Output the (X, Y) coordinate of the center of the cell containing the given text.  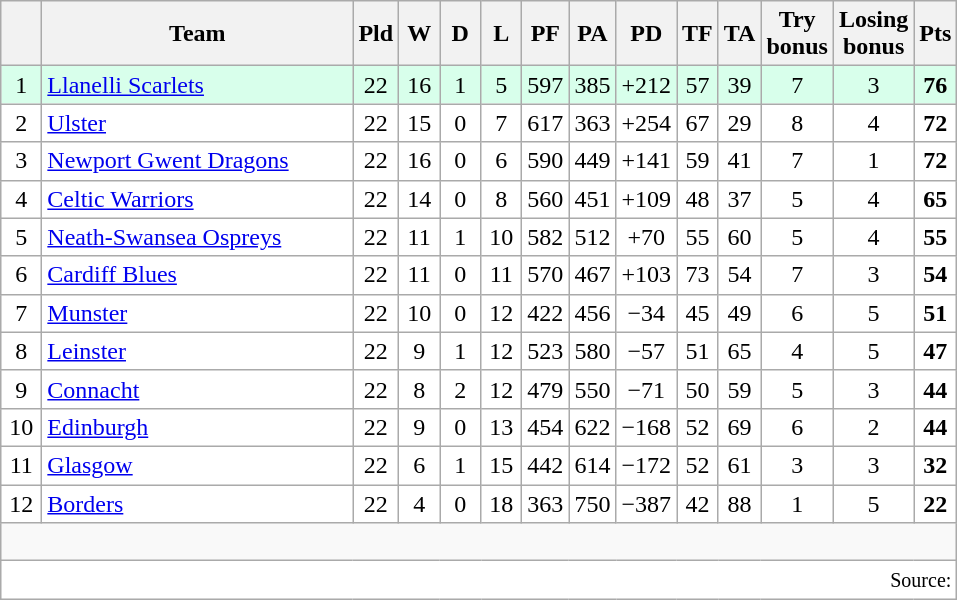
73 (698, 275)
D (460, 34)
60 (740, 237)
+141 (646, 161)
456 (592, 313)
Connacht (198, 389)
61 (740, 465)
45 (698, 313)
Glasgow (198, 465)
18 (502, 503)
32 (936, 465)
467 (592, 275)
422 (546, 313)
13 (502, 427)
−172 (646, 465)
Losing bonus (873, 34)
622 (592, 427)
Munster (198, 313)
451 (592, 199)
449 (592, 161)
L (502, 34)
+212 (646, 85)
−387 (646, 503)
617 (546, 123)
42 (698, 503)
512 (592, 237)
41 (740, 161)
PF (546, 34)
57 (698, 85)
TA (740, 34)
Pts (936, 34)
479 (546, 389)
Source: (479, 580)
Borders (198, 503)
PD (646, 34)
454 (546, 427)
Edinburgh (198, 427)
580 (592, 351)
88 (740, 503)
39 (740, 85)
+254 (646, 123)
550 (592, 389)
50 (698, 389)
69 (740, 427)
14 (420, 199)
Llanelli Scarlets (198, 85)
W (420, 34)
−57 (646, 351)
Newport Gwent Dragons (198, 161)
614 (592, 465)
Cardiff Blues (198, 275)
Pld (376, 34)
Team (198, 34)
590 (546, 161)
47 (936, 351)
48 (698, 199)
570 (546, 275)
523 (546, 351)
76 (936, 85)
442 (546, 465)
582 (546, 237)
+103 (646, 275)
−34 (646, 313)
Leinster (198, 351)
PA (592, 34)
597 (546, 85)
Celtic Warriors (198, 199)
TF (698, 34)
49 (740, 313)
67 (698, 123)
750 (592, 503)
−71 (646, 389)
−168 (646, 427)
29 (740, 123)
385 (592, 85)
Try bonus (797, 34)
Neath-Swansea Ospreys (198, 237)
+109 (646, 199)
37 (740, 199)
+70 (646, 237)
Ulster (198, 123)
560 (546, 199)
